Locate the cell with the specified text and output its [X, Y] center coordinate. 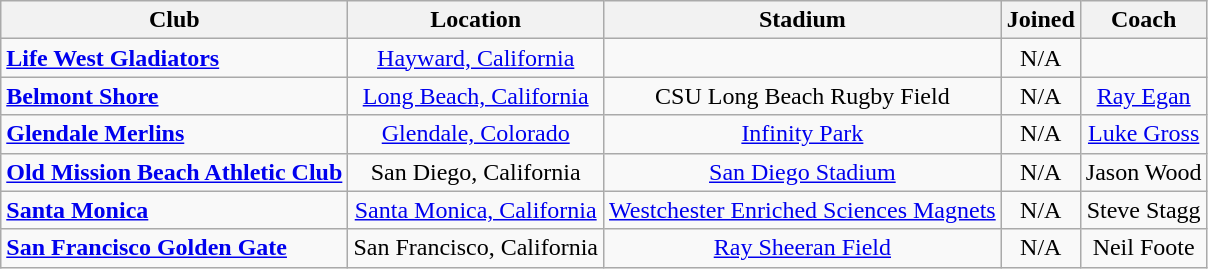
CSU Long Beach Rugby Field [803, 96]
Jason Wood [1144, 172]
Santa Monica, California [476, 210]
Location [476, 20]
Glendale, Colorado [476, 134]
Hayward, California [476, 58]
San Diego Stadium [803, 172]
Westchester Enriched Sciences Magnets [803, 210]
Infinity Park [803, 134]
Ray Sheeran Field [803, 248]
Santa Monica [174, 210]
Old Mission Beach Athletic Club [174, 172]
Glendale Merlins [174, 134]
Joined [1040, 20]
Stadium [803, 20]
San Francisco Golden Gate [174, 248]
Ray Egan [1144, 96]
San Francisco, California [476, 248]
Neil Foote [1144, 248]
Steve Stagg [1144, 210]
Long Beach, California [476, 96]
Club [174, 20]
San Diego, California [476, 172]
Life West Gladiators [174, 58]
Luke Gross [1144, 134]
Belmont Shore [174, 96]
Coach [1144, 20]
